Identify which cell holds the provided text, then report its (X, Y) central coordinate. 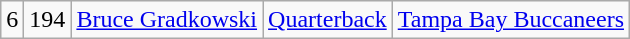
6 (12, 20)
194 (48, 20)
Bruce Gradkowski (167, 20)
Tampa Bay Buccaneers (510, 20)
Quarterback (328, 20)
